Capture the cell that displays the provided text and extract its [X, Y] central coordinate. 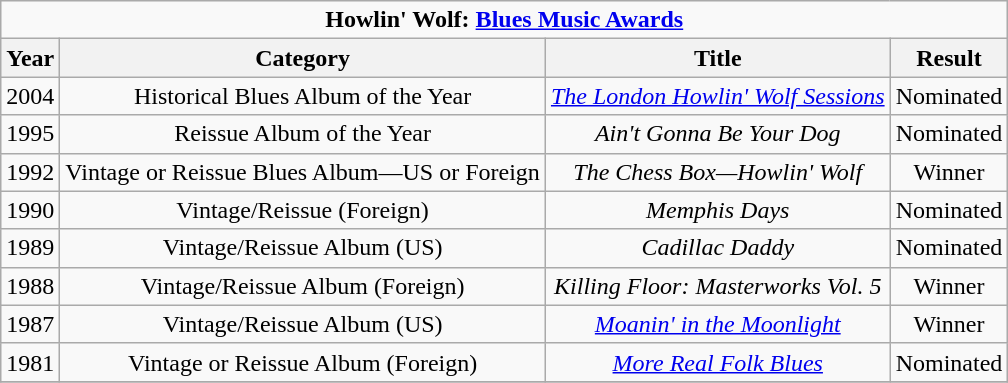
The Chess Box—Howlin' Wolf [718, 172]
Title [718, 58]
Vintage or Reissue Album (Foreign) [303, 362]
1988 [30, 286]
1995 [30, 134]
Historical Blues Album of the Year [303, 96]
Moanin' in the Moonlight [718, 324]
The London Howlin' Wolf Sessions [718, 96]
Vintage/Reissue (Foreign) [303, 210]
Howlin' Wolf: Blues Music Awards [504, 20]
Ain't Gonna Be Your Dog [718, 134]
Category [303, 58]
Year [30, 58]
Reissue Album of the Year [303, 134]
Vintage/Reissue Album (Foreign) [303, 286]
Cadillac Daddy [718, 248]
1990 [30, 210]
More Real Folk Blues [718, 362]
1989 [30, 248]
Memphis Days [718, 210]
Result [949, 58]
1981 [30, 362]
Vintage or Reissue Blues Album—US or Foreign [303, 172]
1992 [30, 172]
2004 [30, 96]
1987 [30, 324]
Killing Floor: Masterworks Vol. 5 [718, 286]
